Output the [x, y] coordinate of the center of the cell containing the given text.  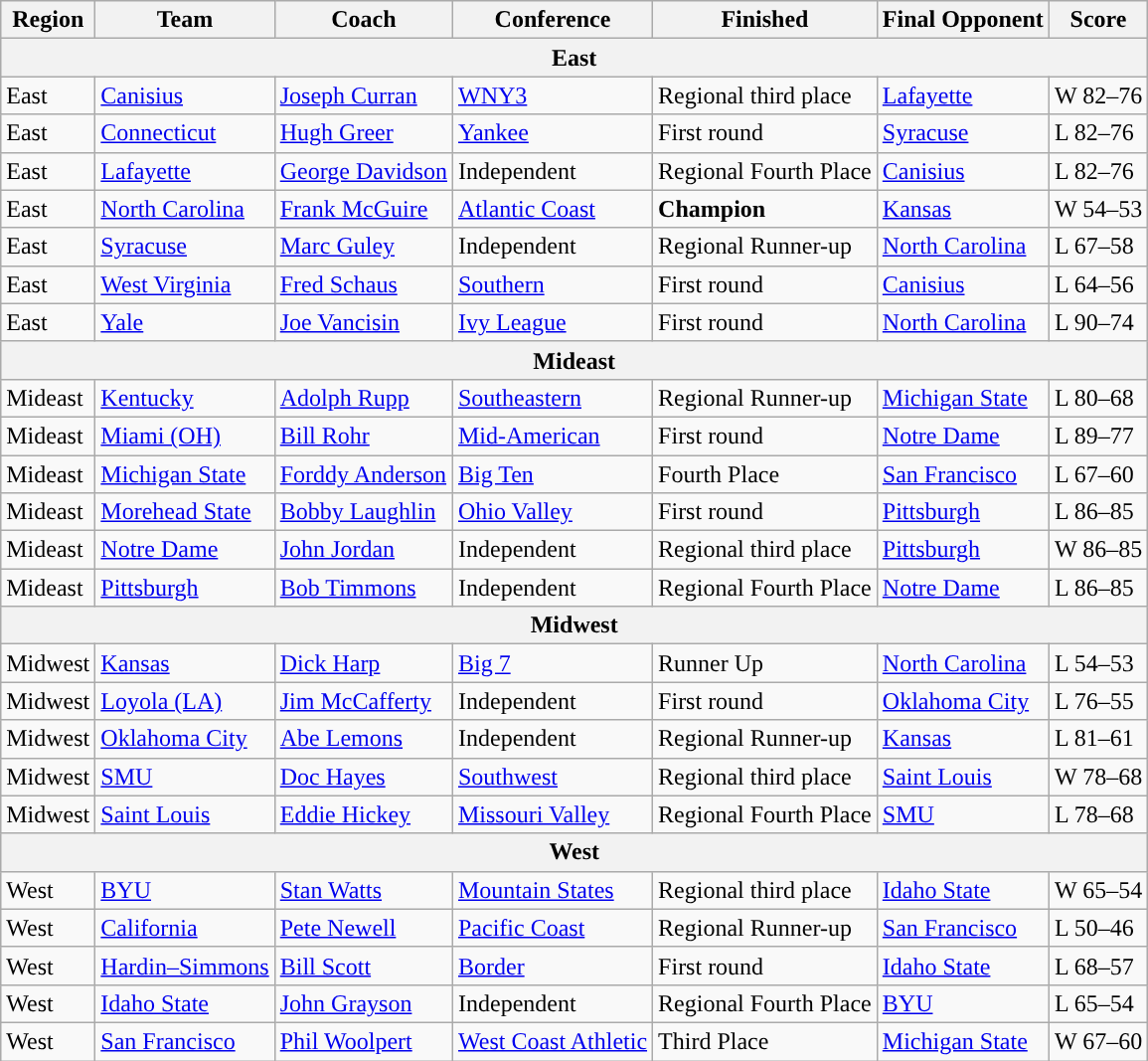
Score [1097, 20]
Kentucky [185, 398]
Joe Vancisin [364, 322]
Border [553, 966]
W 54–53 [1097, 209]
California [185, 928]
L 78–68 [1097, 814]
Yankee [553, 133]
Champion [765, 209]
Adolph Rupp [364, 398]
Mid-American [553, 436]
Southwest [553, 777]
Joseph Curran [364, 95]
Coach [364, 20]
Southern [553, 284]
L 81–61 [1097, 739]
W 67–60 [1097, 1041]
L 67–60 [1097, 474]
John Jordan [364, 550]
Fourth Place [765, 474]
Connecticut [185, 133]
L 50–46 [1097, 928]
Yale [185, 322]
Bill Scott [364, 966]
Stan Watts [364, 890]
Hardin–Simmons [185, 966]
L 80–68 [1097, 398]
Bobby Laughlin [364, 512]
Finished [765, 20]
Bob Timmons [364, 588]
Mountain States [553, 890]
W 78–68 [1097, 777]
Jim McCafferty [364, 701]
Third Place [765, 1041]
Frank McGuire [364, 209]
Pacific Coast [553, 928]
Marc Guley [364, 247]
Miami (OH) [185, 436]
Southeastern [553, 398]
Hugh Greer [364, 133]
George Davidson [364, 171]
West Coast Athletic [553, 1041]
L 54–53 [1097, 663]
W 86–85 [1097, 550]
Pete Newell [364, 928]
Final Opponent [962, 20]
L 76–55 [1097, 701]
Loyola (LA) [185, 701]
Dick Harp [364, 663]
L 68–57 [1097, 966]
John Grayson [364, 1003]
Fred Schaus [364, 284]
Conference [553, 20]
Region [48, 20]
L 65–54 [1097, 1003]
Big Ten [553, 474]
Doc Hayes [364, 777]
W 82–76 [1097, 95]
Team [185, 20]
Morehead State [185, 512]
Runner Up [765, 663]
Big 7 [553, 663]
Phil Woolpert [364, 1041]
Eddie Hickey [364, 814]
L 89–77 [1097, 436]
Missouri Valley [553, 814]
Ivy League [553, 322]
W 65–54 [1097, 890]
Forddy Anderson [364, 474]
L 67–58 [1097, 247]
Bill Rohr [364, 436]
L 64–56 [1097, 284]
L 90–74 [1097, 322]
West Virginia [185, 284]
Ohio Valley [553, 512]
WNY3 [553, 95]
Atlantic Coast [553, 209]
Abe Lemons [364, 739]
